Return the [x, y] coordinate for the center point of the cell that contains the specified text.  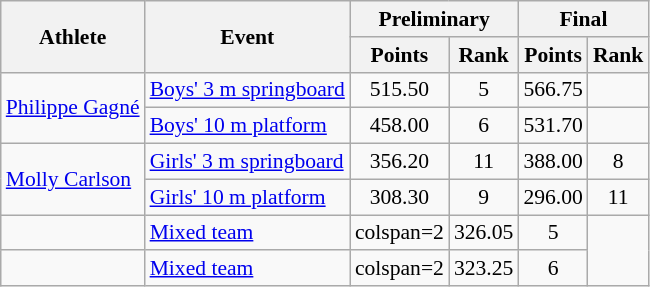
Event [248, 36]
Final [583, 19]
356.20 [400, 162]
515.50 [400, 90]
326.05 [484, 233]
Philippe Gagné [73, 108]
458.00 [400, 126]
308.30 [400, 197]
531.70 [552, 126]
Boys' 3 m springboard [248, 90]
Boys' 10 m platform [248, 126]
323.25 [484, 269]
388.00 [552, 162]
566.75 [552, 90]
Athlete [73, 36]
Girls' 10 m platform [248, 197]
296.00 [552, 197]
Molly Carlson [73, 180]
Girls' 3 m springboard [248, 162]
8 [618, 162]
Preliminary [434, 19]
9 [484, 197]
